Locate the cell with the specified text and output its [x, y] center coordinate. 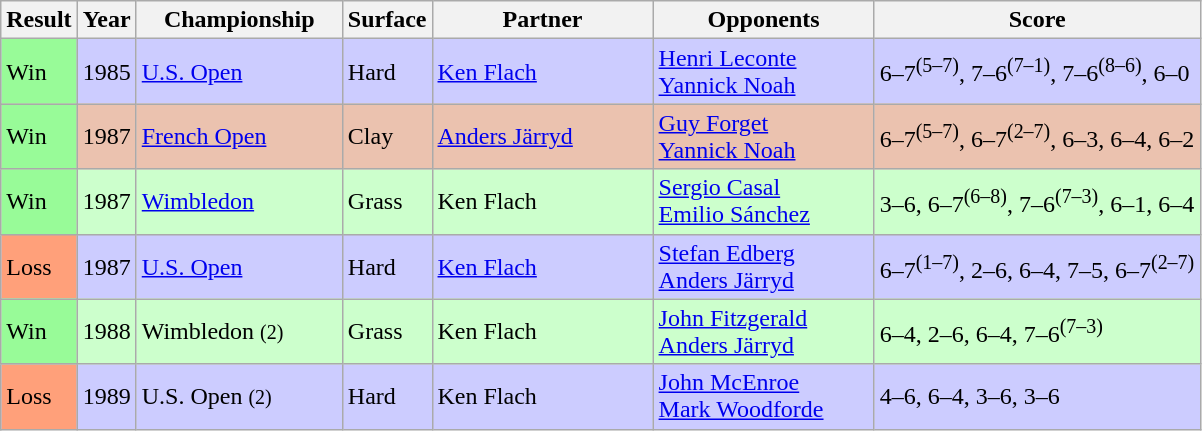
Stefan Edberg Anders Järryd [764, 266]
Wimbledon (2) [239, 332]
4–6, 6–4, 3–6, 3–6 [1037, 396]
Score [1037, 20]
Surface [387, 20]
3–6, 6–7(6–8), 7–6(7–3), 6–1, 6–4 [1037, 202]
Year [106, 20]
6–4, 2–6, 6–4, 7–6(7–3) [1037, 332]
Opponents [764, 20]
1988 [106, 332]
Championship [239, 20]
Result [39, 20]
Partner [542, 20]
French Open [239, 136]
6–7(5–7), 7–6(7–1), 7–6(8–6), 6–0 [1037, 72]
John Fitzgerald Anders Järryd [764, 332]
U.S. Open (2) [239, 396]
John McEnroe Mark Woodforde [764, 396]
1985 [106, 72]
Henri Leconte Yannick Noah [764, 72]
6–7(1–7), 2–6, 6–4, 7–5, 6–7(2–7) [1037, 266]
Anders Järryd [542, 136]
1989 [106, 396]
Sergio Casal Emilio Sánchez [764, 202]
Clay [387, 136]
Wimbledon [239, 202]
Guy Forget Yannick Noah [764, 136]
6–7(5–7), 6–7(2–7), 6–3, 6–4, 6–2 [1037, 136]
